Locate the cell with the specified text and output its [x, y] center coordinate. 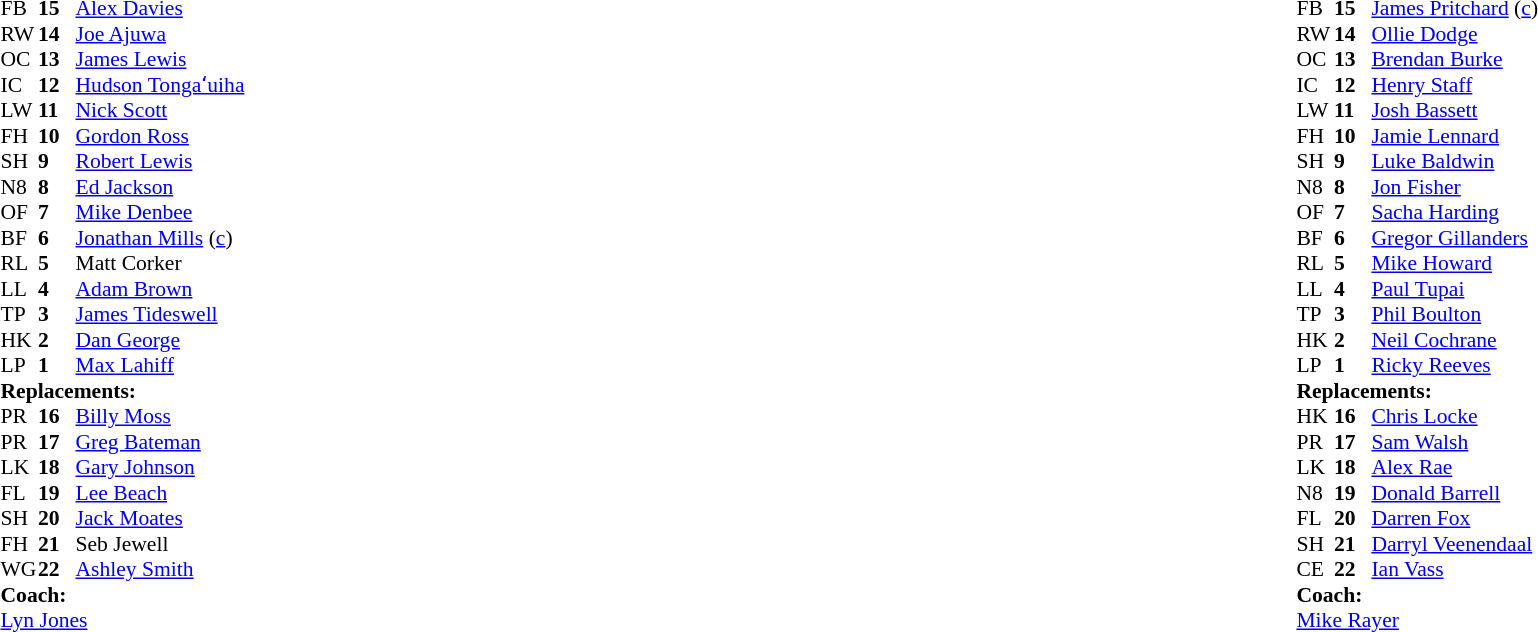
Hudson Tongaʻuiha [160, 85]
Luke Baldwin [1454, 161]
Matt Corker [160, 263]
Jack Moates [160, 519]
Nick Scott [160, 111]
James Lewis [160, 59]
Sam Walsh [1454, 442]
Gregor Gillanders [1454, 238]
Dan George [160, 340]
Josh Bassett [1454, 111]
James Tideswell [160, 315]
Jamie Lennard [1454, 136]
Brendan Burke [1454, 59]
Phil Boulton [1454, 315]
Mike Howard [1454, 263]
Jon Fisher [1454, 187]
Neil Cochrane [1454, 340]
Ed Jackson [160, 187]
Seb Jewell [160, 544]
Darryl Veenendaal [1454, 544]
Lee Beach [160, 493]
Donald Barrell [1454, 493]
Sacha Harding [1454, 213]
Mike Denbee [160, 213]
Darren Fox [1454, 519]
Gordon Ross [160, 136]
Ollie Dodge [1454, 34]
Adam Brown [160, 289]
Robert Lewis [160, 161]
WG [19, 569]
Chris Locke [1454, 417]
Henry Staff [1454, 85]
Ian Vass [1454, 569]
Jonathan Mills (c) [160, 238]
Alex Rae [1454, 467]
Paul Tupai [1454, 289]
Ricky Reeves [1454, 365]
Gary Johnson [160, 467]
Ashley Smith [160, 569]
Max Lahiff [160, 365]
Billy Moss [160, 417]
Greg Bateman [160, 442]
CE [1315, 569]
Joe Ajuwa [160, 34]
